Return the [x, y] coordinate for the center point of the cell that contains the specified text.  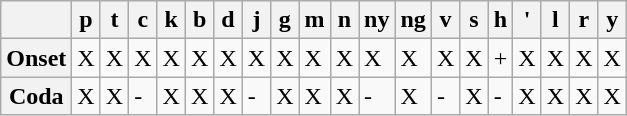
+ [500, 58]
Coda [36, 96]
g [285, 20]
l [555, 20]
d [228, 20]
p [86, 20]
h [500, 20]
y [612, 20]
c [143, 20]
r [584, 20]
ny [377, 20]
b [199, 20]
Onset [36, 58]
ng [413, 20]
s [474, 20]
' [527, 20]
m [314, 20]
v [445, 20]
k [171, 20]
t [114, 20]
n [344, 20]
j [256, 20]
